Detect which cell encompasses the target text, then output its [X, Y] center coordinate. 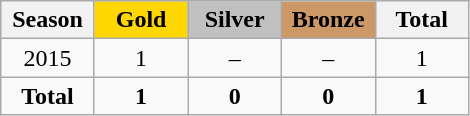
Gold [141, 20]
Season [48, 20]
2015 [48, 58]
Silver [235, 20]
Bronze [328, 20]
